From the cell containing the given text, extract its center point as (X, Y) coordinate. 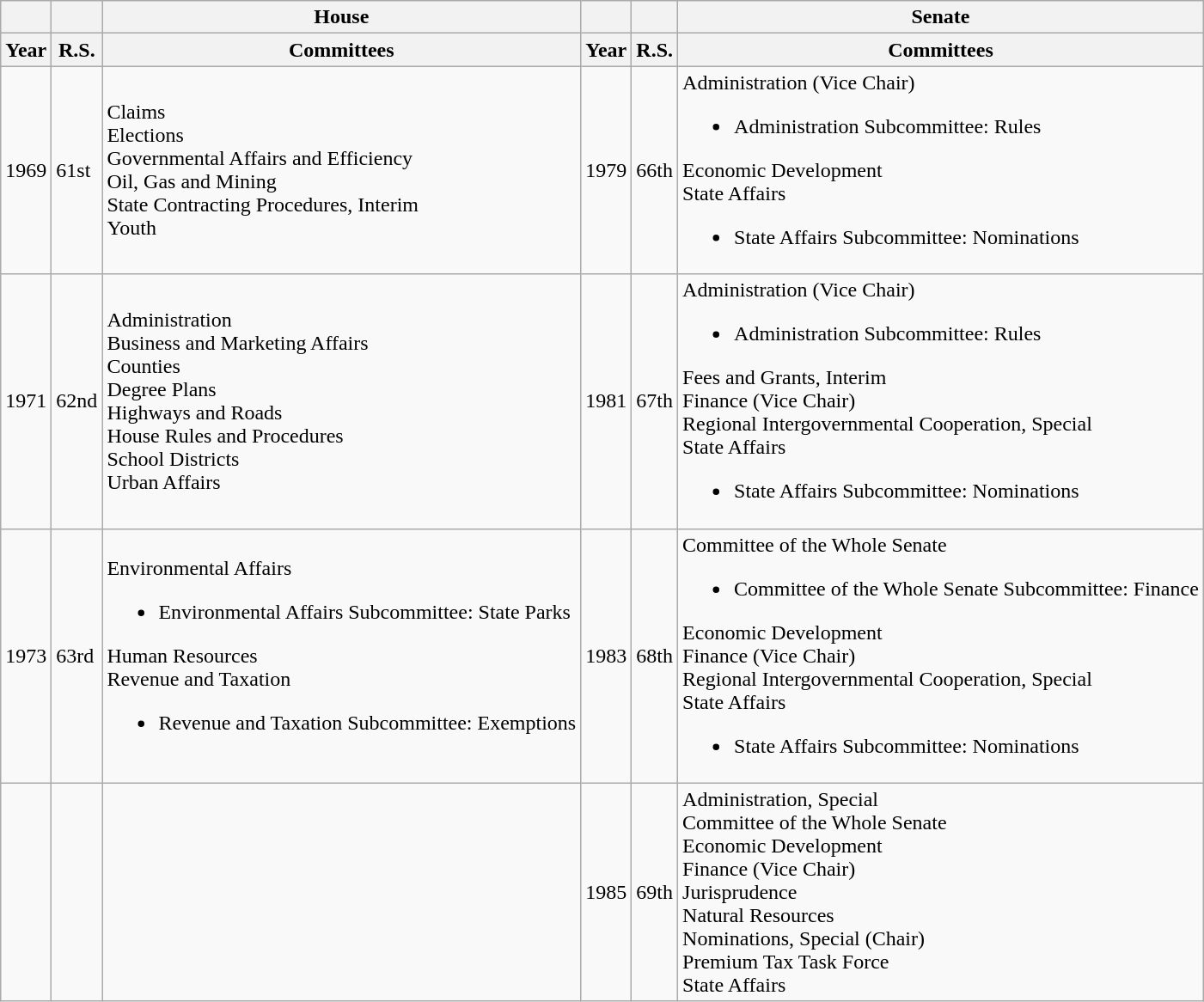
1983 (607, 656)
Administration (Vice Chair)Administration Subcommittee: RulesEconomic DevelopmentState AffairsState Affairs Subcommittee: Nominations (941, 170)
AdministrationBusiness and Marketing AffairsCountiesDegree PlansHighways and RoadsHouse Rules and ProceduresSchool DistrictsUrban Affairs (342, 401)
68th (655, 656)
62nd (77, 401)
69th (655, 892)
67th (655, 401)
ClaimsElectionsGovernmental Affairs and EfficiencyOil, Gas and MiningState Contracting Procedures, InterimYouth (342, 170)
House (342, 17)
1971 (26, 401)
Senate (941, 17)
1985 (607, 892)
66th (655, 170)
1973 (26, 656)
63rd (77, 656)
61st (77, 170)
1969 (26, 170)
Environmental AffairsEnvironmental Affairs Subcommittee: State ParksHuman ResourcesRevenue and TaxationRevenue and Taxation Subcommittee: Exemptions (342, 656)
1979 (607, 170)
1981 (607, 401)
